For the text-containing cell, return its midpoint in [X, Y] coordinate format. 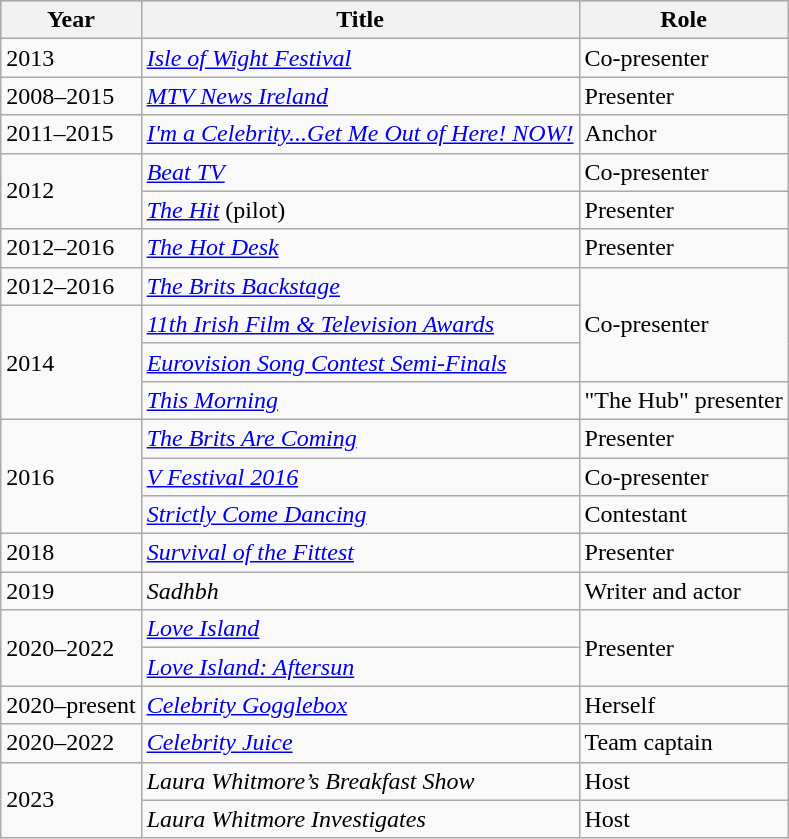
"The Hub" presenter [684, 400]
Contestant [684, 515]
2011–2015 [71, 134]
Year [71, 20]
Celebrity Gogglebox [360, 705]
Eurovision Song Contest Semi-Finals [360, 362]
2019 [71, 591]
The Brits Backstage [360, 286]
Strictly Come Dancing [360, 515]
2023 [71, 800]
The Brits Are Coming [360, 438]
2016 [71, 476]
2012 [71, 191]
Writer and actor [684, 591]
11th Irish Film & Television Awards [360, 324]
2018 [71, 553]
Isle of Wight Festival [360, 58]
I'm a Celebrity...Get Me Out of Here! NOW! [360, 134]
2014 [71, 362]
Herself [684, 705]
The Hit (pilot) [360, 210]
Title [360, 20]
Survival of the Fittest [360, 553]
Beat TV [360, 172]
The Hot Desk [360, 248]
V Festival 2016 [360, 477]
Love Island [360, 629]
Laura Whitmore’s Breakfast Show [360, 781]
Anchor [684, 134]
Celebrity Juice [360, 743]
Love Island: Aftersun [360, 667]
Sadhbh [360, 591]
2020–present [71, 705]
2013 [71, 58]
MTV News Ireland [360, 96]
2008–2015 [71, 96]
Team captain [684, 743]
Laura Whitmore Investigates [360, 819]
Role [684, 20]
This Morning [360, 400]
